Pinpoint the cell where the given text exists, returning its (X, Y) midpoint coordinate. 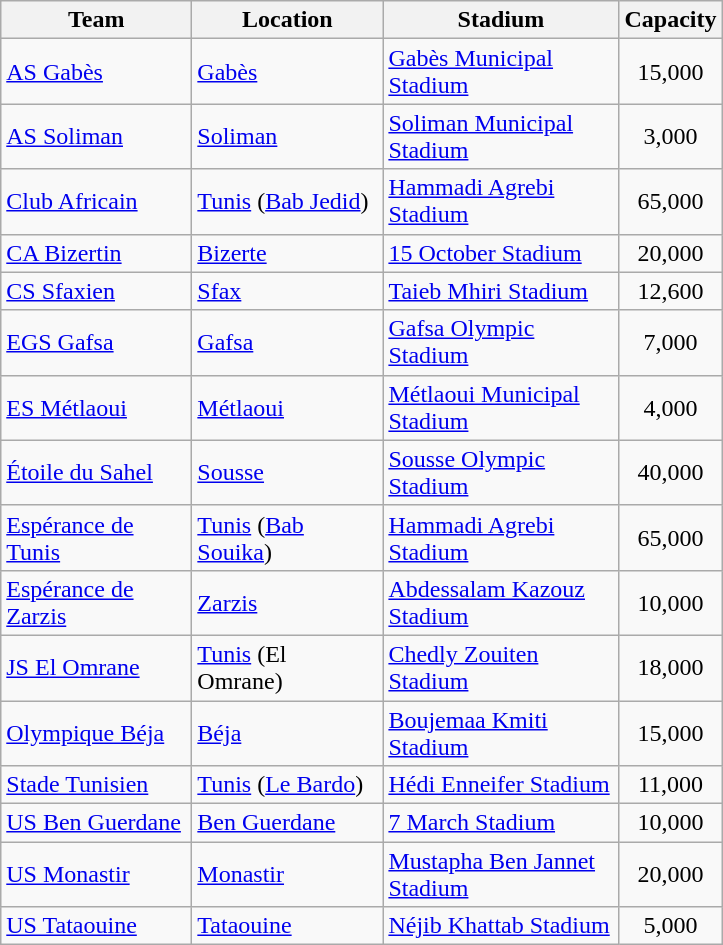
Gafsa (288, 342)
EGS Gafsa (96, 342)
Capacity (670, 20)
Zarzis (288, 602)
Stadium (501, 20)
Sousse (288, 472)
5,000 (670, 926)
4,000 (670, 408)
Tunis (El Omrane) (288, 668)
7 March Stadium (501, 823)
Tunis (Bab Jedid) (288, 202)
Gabès (288, 72)
Sousse Olympic Stadium (501, 472)
Hédi Enneifer Stadium (501, 785)
40,000 (670, 472)
Métlaoui (288, 408)
Club Africain (96, 202)
Tunis (Bab Souika) (288, 538)
Étoile du Sahel (96, 472)
AS Soliman (96, 136)
Espérance de Zarzis (96, 602)
CA Bizertin (96, 253)
US Tataouine (96, 926)
Gafsa Olympic Stadium (501, 342)
Monastir (288, 874)
Espérance de Tunis (96, 538)
Soliman (288, 136)
Sfax (288, 291)
AS Gabès (96, 72)
Stade Tunisien (96, 785)
Mustapha Ben Jannet Stadium (501, 874)
Tunis (Le Bardo) (288, 785)
US Monastir (96, 874)
Ben Guerdane (288, 823)
Chedly Zouiten Stadium (501, 668)
Olympique Béja (96, 732)
Taieb Mhiri Stadium (501, 291)
US Ben Guerdane (96, 823)
18,000 (670, 668)
Bizerte (288, 253)
15 October Stadium (501, 253)
CS Sfaxien (96, 291)
Néjib Khattab Stadium (501, 926)
Métlaoui Municipal Stadium (501, 408)
ES Métlaoui (96, 408)
Tataouine (288, 926)
Abdessalam Kazouz Stadium (501, 602)
12,600 (670, 291)
Béja (288, 732)
Gabès Municipal Stadium (501, 72)
Team (96, 20)
11,000 (670, 785)
7,000 (670, 342)
Boujemaa Kmiti Stadium (501, 732)
JS El Omrane (96, 668)
Soliman Municipal Stadium (501, 136)
3,000 (670, 136)
Location (288, 20)
